Provide the (X, Y) coordinate of the cell's center where the given text is located.  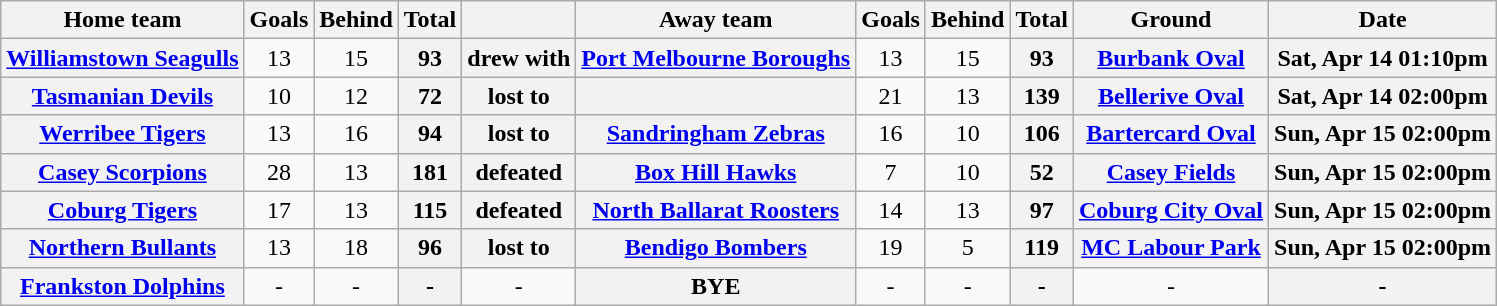
Northern Bullants (122, 248)
Sat, Apr 14 02:00pm (1383, 96)
119 (1042, 248)
drew with (519, 58)
17 (279, 210)
97 (1042, 210)
Frankston Dolphins (122, 286)
14 (891, 210)
Bartercard Oval (1170, 134)
72 (430, 96)
Box Hill Hawks (716, 172)
96 (430, 248)
181 (430, 172)
Williamstown Seagulls (122, 58)
Date (1383, 20)
7 (891, 172)
94 (430, 134)
Bendigo Bombers (716, 248)
52 (1042, 172)
Sat, Apr 14 01:10pm (1383, 58)
19 (891, 248)
Coburg City Oval (1170, 210)
Bellerive Oval (1170, 96)
5 (967, 248)
Coburg Tigers (122, 210)
21 (891, 96)
Burbank Oval (1170, 58)
28 (279, 172)
Werribee Tigers (122, 134)
18 (356, 248)
MC Labour Park (1170, 248)
Port Melbourne Boroughs (716, 58)
Ground (1170, 20)
Away team (716, 20)
Casey Scorpions (122, 172)
12 (356, 96)
Home team (122, 20)
106 (1042, 134)
Tasmanian Devils (122, 96)
139 (1042, 96)
Sandringham Zebras (716, 134)
BYE (716, 286)
115 (430, 210)
North Ballarat Roosters (716, 210)
Casey Fields (1170, 172)
